Identify which cell holds the provided text, then report its (X, Y) central coordinate. 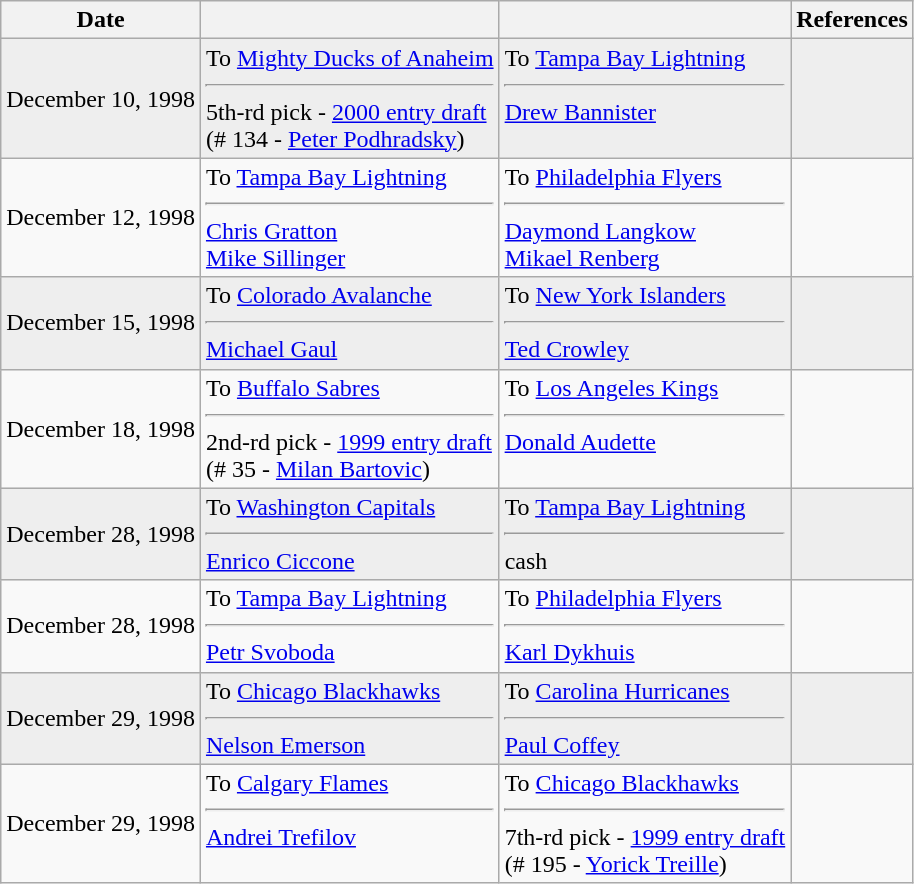
December 15, 1998 (101, 323)
To Tampa Bay LightningChris GrattonMike Sillinger (350, 218)
To New York IslandersTed Crowley (645, 323)
To Philadelphia FlyersKarl Dykhuis (645, 626)
To Chicago Blackhawks7th-rd pick - 1999 entry draft(# 195 - Yorick Treille) (645, 824)
Date (101, 20)
To Tampa Bay LightningDrew Bannister (645, 98)
To Carolina HurricanesPaul Coffey (645, 718)
December 10, 1998 (101, 98)
To Calgary FlamesAndrei Trefilov (350, 824)
To Los Angeles KingsDonald Audette (645, 428)
To Philadelphia FlyersDaymond LangkowMikael Renberg (645, 218)
To Washington CapitalsEnrico Ciccone (350, 534)
To Buffalo Sabres2nd-rd pick - 1999 entry draft(# 35 - Milan Bartovic) (350, 428)
December 18, 1998 (101, 428)
December 12, 1998 (101, 218)
To Chicago BlackhawksNelson Emerson (350, 718)
To Colorado AvalancheMichael Gaul (350, 323)
References (852, 20)
To Tampa Bay Lightningcash (645, 534)
To Tampa Bay LightningPetr Svoboda (350, 626)
To Mighty Ducks of Anaheim5th-rd pick - 2000 entry draft(# 134 - Peter Podhradsky) (350, 98)
